Detect which cell encompasses the target text, then output its [x, y] center coordinate. 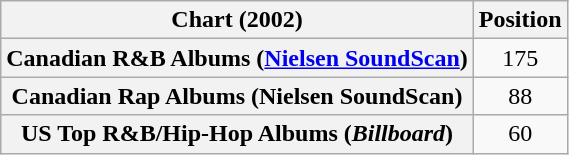
Position [520, 20]
Canadian R&B Albums (Nielsen SoundScan) [238, 58]
US Top R&B/Hip-Hop Albums (Billboard) [238, 134]
Canadian Rap Albums (Nielsen SoundScan) [238, 96]
175 [520, 58]
60 [520, 134]
88 [520, 96]
Chart (2002) [238, 20]
